Capture the cell that displays the provided text and extract its [x, y] central coordinate. 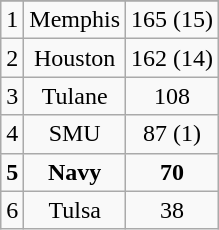
38 [172, 210]
Houston [75, 58]
2 [12, 58]
162 (14) [172, 58]
SMU [75, 134]
108 [172, 96]
4 [12, 134]
Memphis [75, 20]
Navy [75, 172]
165 (15) [172, 20]
70 [172, 172]
6 [12, 210]
1 [12, 20]
87 (1) [172, 134]
Tulane [75, 96]
3 [12, 96]
Tulsa [75, 210]
5 [12, 172]
